Output the [X, Y] coordinate of the center of the cell containing the given text.  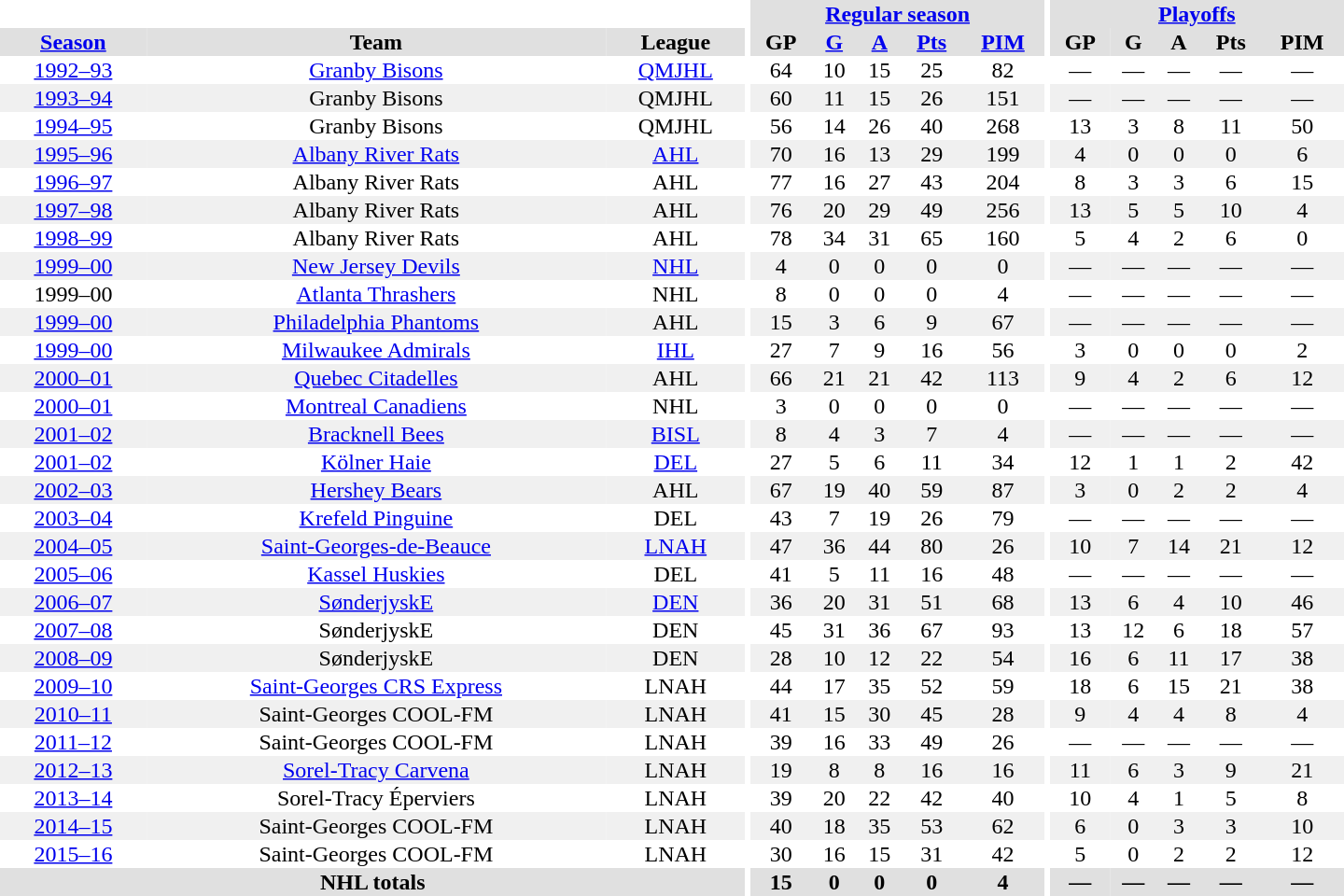
Season [73, 42]
2004–05 [73, 546]
Quebec Citadelles [376, 378]
2007–08 [73, 630]
1992–93 [73, 70]
70 [780, 154]
Atlanta Thrashers [376, 294]
Montreal Canadiens [376, 406]
53 [931, 826]
66 [780, 378]
68 [1002, 602]
51 [931, 602]
160 [1002, 238]
2013–14 [73, 798]
Regular season [898, 14]
256 [1002, 210]
Bracknell Bees [376, 434]
Kassel Huskies [376, 574]
Sorel-Tracy Éperviers [376, 798]
New Jersey Devils [376, 266]
151 [1002, 98]
2012–13 [73, 770]
2010–11 [73, 714]
80 [931, 546]
1998–99 [73, 238]
BISL [676, 434]
Saint-Georges CRS Express [376, 686]
Philadelphia Phantoms [376, 322]
52 [931, 686]
League [676, 42]
2014–15 [73, 826]
Kölner Haie [376, 462]
199 [1002, 154]
79 [1002, 518]
IHL [676, 350]
Team [376, 42]
Saint-Georges-de-Beauce [376, 546]
64 [780, 70]
Krefeld Pinguine [376, 518]
76 [780, 210]
33 [879, 742]
54 [1002, 658]
60 [780, 98]
Sorel-Tracy Carvena [376, 770]
Milwaukee Admirals [376, 350]
93 [1002, 630]
62 [1002, 826]
Playoffs [1197, 14]
82 [1002, 70]
78 [780, 238]
204 [1002, 182]
48 [1002, 574]
2005–06 [73, 574]
57 [1302, 630]
1995–96 [73, 154]
2003–04 [73, 518]
2008–09 [73, 658]
Hershey Bears [376, 490]
65 [931, 238]
NHL totals [373, 882]
2002–03 [73, 490]
2011–12 [73, 742]
1993–94 [73, 98]
2009–10 [73, 686]
113 [1002, 378]
87 [1002, 490]
2015–16 [73, 854]
1997–98 [73, 210]
47 [780, 546]
1996–97 [73, 182]
268 [1002, 126]
77 [780, 182]
25 [931, 70]
46 [1302, 602]
50 [1302, 126]
1994–95 [73, 126]
2006–07 [73, 602]
